Find where the given text appears and provide that cell's center as [X, Y] coordinate. 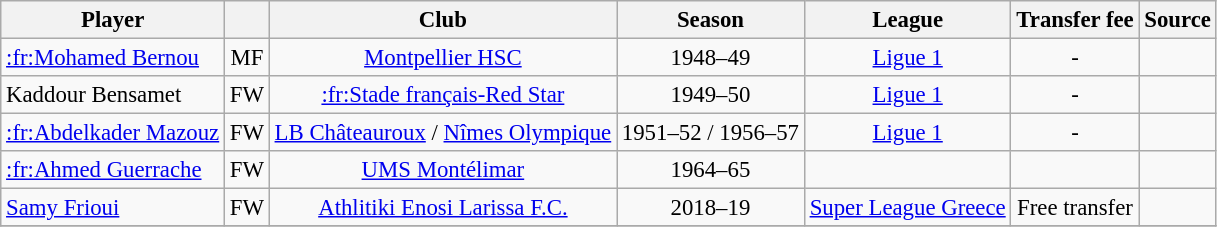
:fr:Ahmed Guerrache [113, 170]
Source [1178, 20]
Player [113, 20]
1951–52 / 1956–57 [711, 133]
MF [248, 58]
Season [711, 20]
UMS Montélimar [442, 170]
League [908, 20]
1948–49 [711, 58]
Transfer fee [1075, 20]
2018–19 [711, 208]
:fr:Abdelkader Mazouz [113, 133]
1964–65 [711, 170]
1949–50 [711, 95]
Montpellier HSC [442, 58]
Athlitiki Enosi Larissa F.C. [442, 208]
Super League Greece [908, 208]
Samy Frioui [113, 208]
Free transfer [1075, 208]
LB Châteauroux / Nîmes Olympique [442, 133]
:fr:Mohamed Bernou [113, 58]
Kaddour Bensamet [113, 95]
Club [442, 20]
:fr:Stade français-Red Star [442, 95]
